Scan for the cell matching the given text and deliver its (X, Y) coordinate at center. 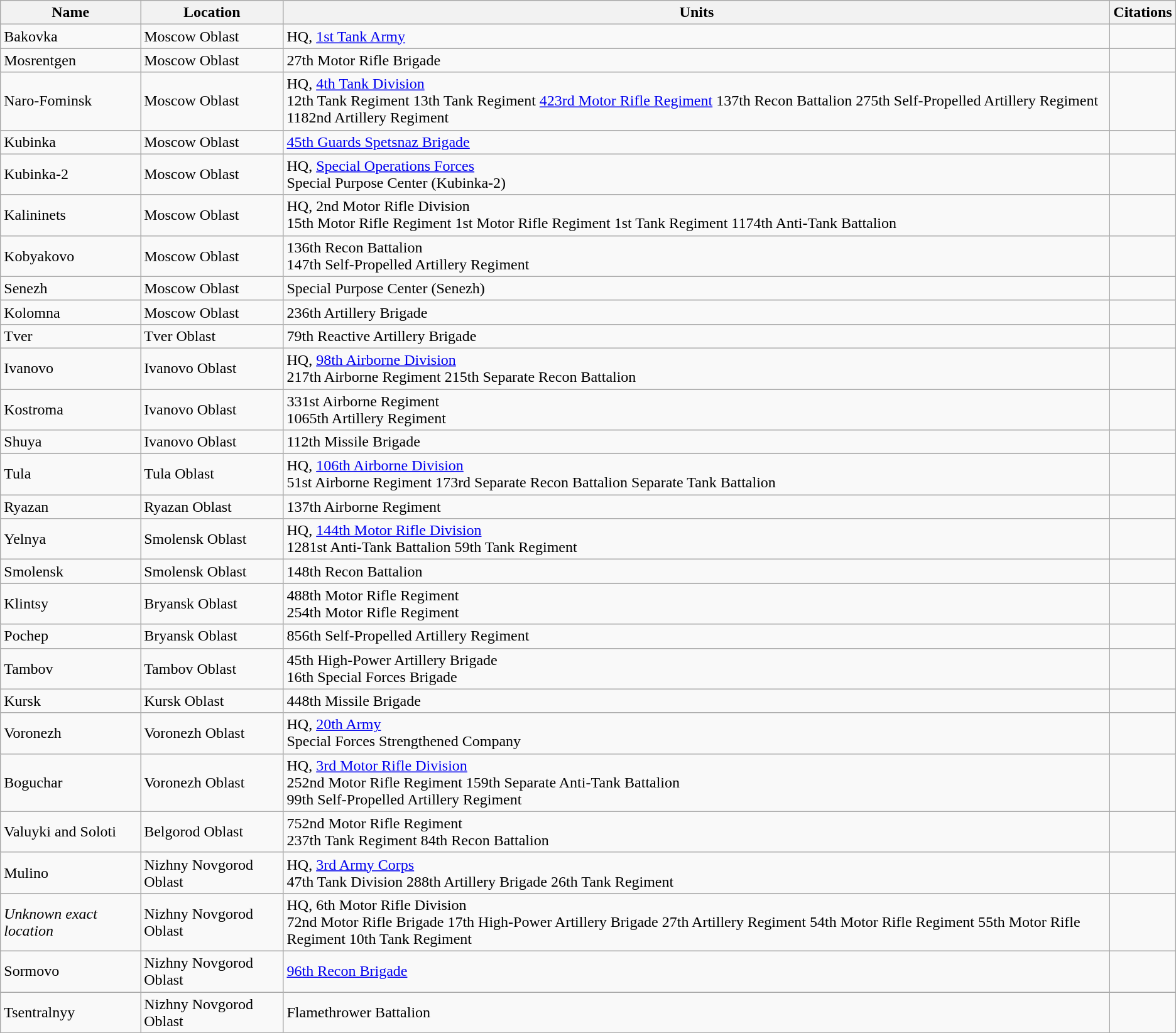
Name (70, 13)
Mulino (70, 873)
HQ, 144th Motor Rifle Division1281st Anti-Tank Battalion 59th Tank Regiment (697, 539)
Location (212, 13)
Tver Oblast (212, 336)
Tula Oblast (212, 475)
Flamethrower Battalion (697, 1012)
Kolomna (70, 312)
Kursk (70, 701)
Voronezh (70, 733)
448th Missile Brigade (697, 701)
Boguchar (70, 782)
148th Recon Battalion (697, 571)
HQ, 106th Airborne Division51st Airborne Regiment 173rd Separate Recon Battalion Separate Tank Battalion (697, 475)
HQ, 20th ArmySpecial Forces Strengthened Company (697, 733)
Shuya (70, 442)
137th Airborne Regiment (697, 507)
Tambov Oblast (212, 668)
Klintsy (70, 604)
HQ, 98th Airborne Division217th Airborne Regiment 215th Separate Recon Battalion (697, 368)
Smolensk (70, 571)
Ivanovo (70, 368)
Unknown exact location (70, 922)
27th Motor Rifle Brigade (697, 60)
Tsentralnyy (70, 1012)
Tver (70, 336)
HQ, 3rd Motor Rifle Division252nd Motor Rifle Regiment 159th Separate Anti-Tank Battalion99th Self-Propelled Artillery Regiment (697, 782)
Kobyakovo (70, 256)
856th Self-Propelled Artillery Regiment (697, 636)
Mosrentgen (70, 60)
Citations (1143, 13)
Valuyki and Soloti (70, 831)
45th Guards Spetsnaz Brigade (697, 142)
331st Airborne Regiment1065th Artillery Regiment (697, 409)
112th Missile Brigade (697, 442)
Kalininets (70, 215)
Kostroma (70, 409)
Belgorod Oblast (212, 831)
HQ, Special Operations ForcesSpecial Purpose Center (Kubinka-2) (697, 175)
79th Reactive Artillery Brigade (697, 336)
HQ, 3rd Army Corps47th Tank Division 288th Artillery Brigade 26th Tank Regiment (697, 873)
Ryazan (70, 507)
Yelnya (70, 539)
Kubinka-2 (70, 175)
HQ, 2nd Motor Rifle Division15th Motor Rifle Regiment 1st Motor Rifle Regiment 1st Tank Regiment 1174th Anti-Tank Battalion (697, 215)
Pochep (70, 636)
Units (697, 13)
45th High-Power Artillery Brigade16th Special Forces Brigade (697, 668)
136th Recon Battalion147th Self-Propelled Artillery Regiment (697, 256)
96th Recon Brigade (697, 971)
Kubinka (70, 142)
Senezh (70, 288)
Tambov (70, 668)
Naro-Fominsk (70, 101)
236th Artillery Brigade (697, 312)
Kursk Oblast (212, 701)
Bakovka (70, 36)
488th Motor Rifle Regiment254th Motor Rifle Regiment (697, 604)
752nd Motor Rifle Regiment237th Tank Regiment 84th Recon Battalion (697, 831)
Sormovo (70, 971)
HQ, 1st Tank Army (697, 36)
Ryazan Oblast (212, 507)
Tula (70, 475)
Special Purpose Center (Senezh) (697, 288)
